Output the (X, Y) coordinate of the center of the cell containing the given text.  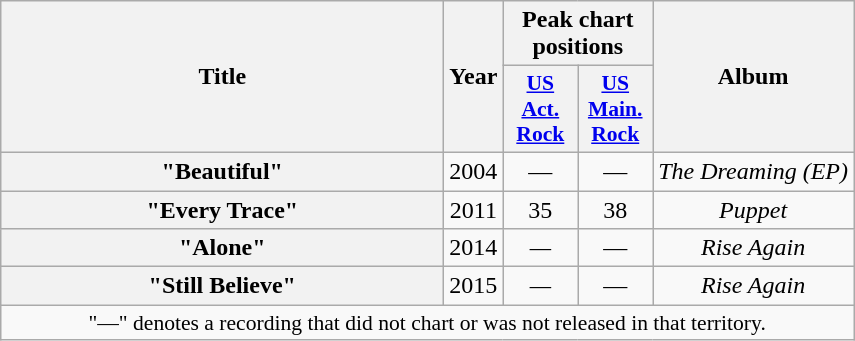
USAct. Rock (540, 110)
The Dreaming (EP) (754, 171)
"Every Trace" (222, 209)
35 (540, 209)
Album (754, 77)
2014 (474, 248)
2004 (474, 171)
Year (474, 77)
Peak chart positions (578, 34)
"Beautiful" (222, 171)
"—" denotes a recording that did not chart or was not released in that territory. (428, 323)
38 (616, 209)
"Still Believe" (222, 286)
"Alone" (222, 248)
2015 (474, 286)
Title (222, 77)
2011 (474, 209)
Puppet (754, 209)
USMain. Rock (616, 110)
